From the cell containing the given text, extract its center point as (X, Y) coordinate. 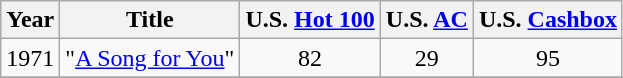
Year (30, 20)
"A Song for You" (150, 58)
U.S. AC (426, 20)
U.S. Hot 100 (310, 20)
95 (548, 58)
82 (310, 58)
29 (426, 58)
U.S. Cashbox (548, 20)
Title (150, 20)
1971 (30, 58)
